Determine the (x, y) coordinate at the center of the cell enclosing the given text.  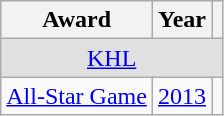
2013 (182, 96)
Award (77, 20)
All-Star Game (77, 96)
KHL (112, 58)
Year (182, 20)
